Pinpoint the cell where the given text exists, returning its [X, Y] midpoint coordinate. 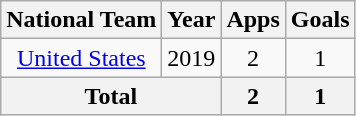
Goals [320, 20]
Year [192, 20]
National Team [82, 20]
Total [111, 96]
United States [82, 58]
2019 [192, 58]
Apps [253, 20]
